Determine the [X, Y] coordinate at the center of the cell enclosing the given text.  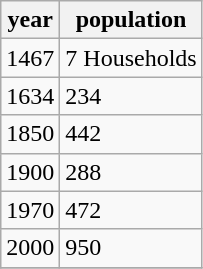
950 [131, 248]
234 [131, 96]
472 [131, 210]
1634 [30, 96]
288 [131, 172]
1900 [30, 172]
2000 [30, 248]
1850 [30, 134]
year [30, 20]
7 Households [131, 58]
442 [131, 134]
1467 [30, 58]
population [131, 20]
1970 [30, 210]
